Identify which cell holds the provided text, then report its (X, Y) central coordinate. 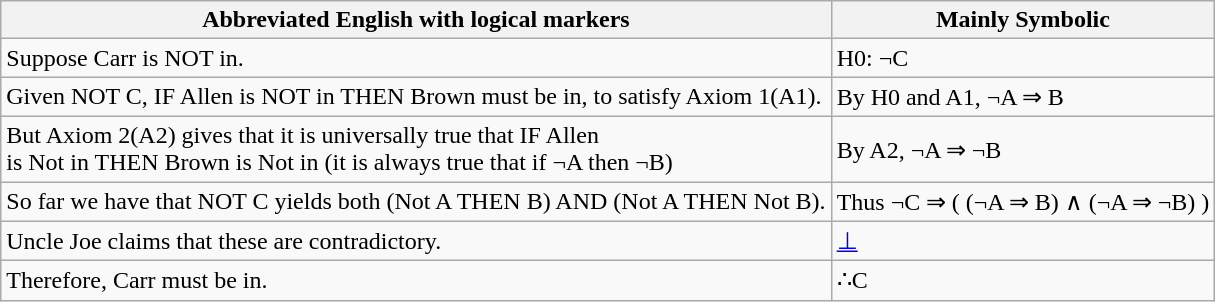
By A2, ¬A ⇒ ¬B (1023, 148)
Abbreviated English with logical markers (416, 20)
But Axiom 2(A2) gives that it is universally true that IF Allen is Not in THEN Brown is Not in (it is always true that if ¬A then ¬B) (416, 148)
H0: ¬C (1023, 58)
⊥ (1023, 241)
∴C (1023, 281)
Suppose Carr is NOT in. (416, 58)
So far we have that NOT C yields both (Not A THEN B) AND (Not A THEN Not B). (416, 202)
Uncle Joe claims that these are contradictory. (416, 241)
Thus ¬C ⇒ ( (¬A ⇒ B) ∧ (¬A ⇒ ¬B) ) (1023, 202)
Therefore, Carr must be in. (416, 281)
Given NOT C, IF Allen is NOT in THEN Brown must be in, to satisfy Axiom 1(A1). (416, 97)
By H0 and A1, ¬A ⇒ B (1023, 97)
Mainly Symbolic (1023, 20)
